Capture the cell that displays the provided text and extract its (X, Y) central coordinate. 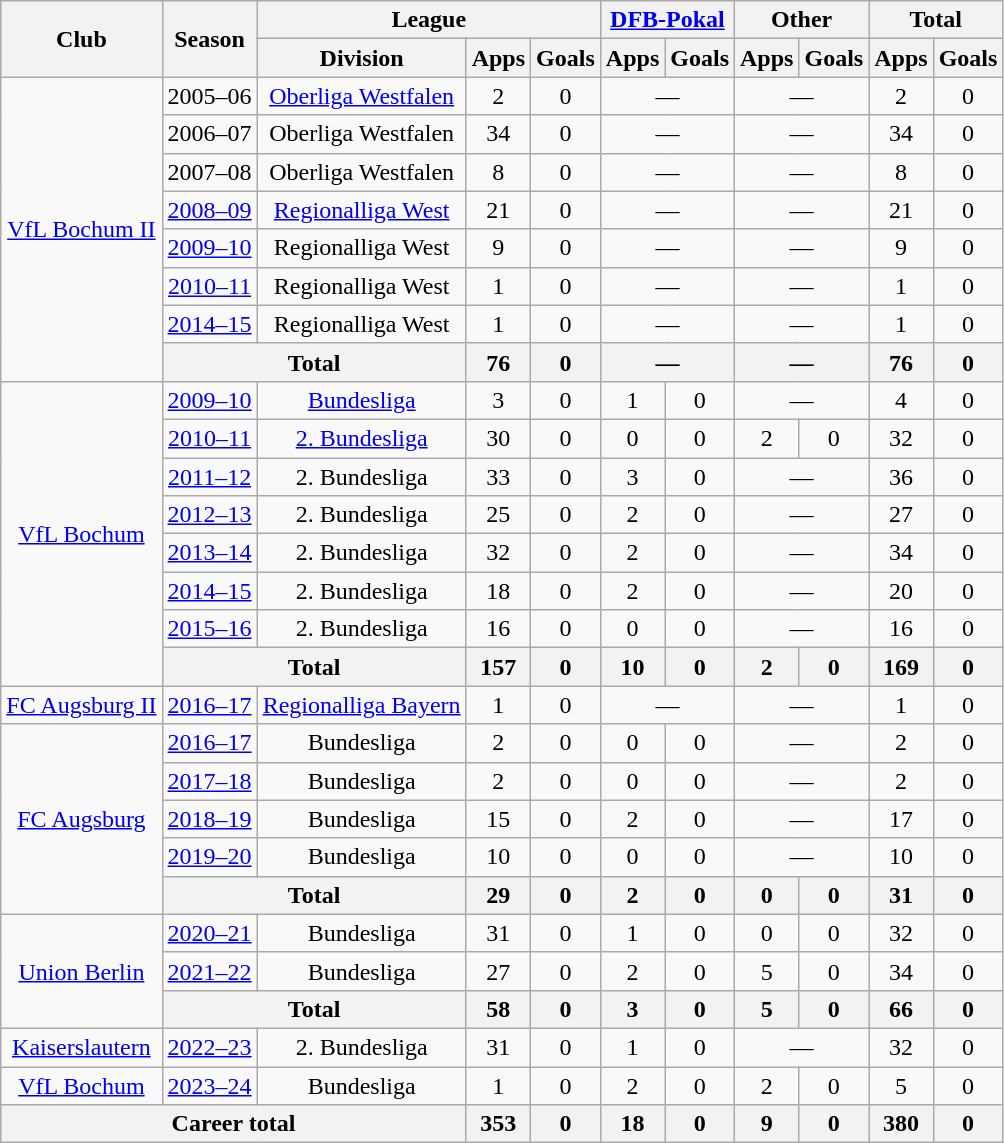
DFB-Pokal (667, 20)
25 (498, 515)
FC Augsburg (82, 819)
157 (498, 667)
Union Berlin (82, 971)
2006–07 (210, 134)
169 (901, 667)
29 (498, 895)
380 (901, 1124)
Season (210, 39)
66 (901, 1009)
Division (362, 58)
2022–23 (210, 1047)
2012–13 (210, 515)
30 (498, 438)
2019–20 (210, 857)
353 (498, 1124)
2013–14 (210, 553)
League (428, 20)
Kaiserslautern (82, 1047)
Other (802, 20)
4 (901, 400)
15 (498, 819)
VfL Bochum II (82, 229)
FC Augsburg II (82, 705)
2011–12 (210, 477)
36 (901, 477)
2008–09 (210, 210)
Club (82, 39)
20 (901, 591)
Regionalliga Bayern (362, 705)
33 (498, 477)
2021–22 (210, 971)
17 (901, 819)
2018–19 (210, 819)
58 (498, 1009)
Career total (234, 1124)
2007–08 (210, 172)
2015–16 (210, 629)
2020–21 (210, 933)
2023–24 (210, 1085)
2017–18 (210, 781)
2005–06 (210, 96)
